Provide the [X, Y] coordinate of the cell's center where the given text is located.  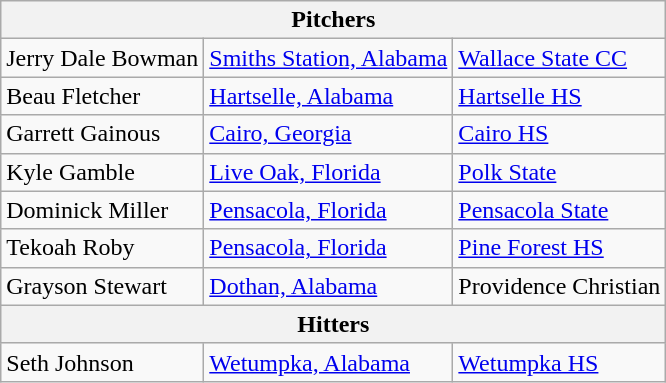
Wetumpka, Alabama [328, 362]
Jerry Dale Bowman [102, 58]
Dominick Miller [102, 210]
Pitchers [334, 20]
Wallace State CC [560, 58]
Pine Forest HS [560, 248]
Seth Johnson [102, 362]
Smiths Station, Alabama [328, 58]
Grayson Stewart [102, 286]
Providence Christian [560, 286]
Hartselle, Alabama [328, 96]
Polk State [560, 172]
Tekoah Roby [102, 248]
Garrett Gainous [102, 134]
Wetumpka HS [560, 362]
Kyle Gamble [102, 172]
Dothan, Alabama [328, 286]
Pensacola State [560, 210]
Live Oak, Florida [328, 172]
Hitters [334, 324]
Cairo, Georgia [328, 134]
Hartselle HS [560, 96]
Beau Fletcher [102, 96]
Cairo HS [560, 134]
